Capture the cell that displays the provided text and extract its [X, Y] central coordinate. 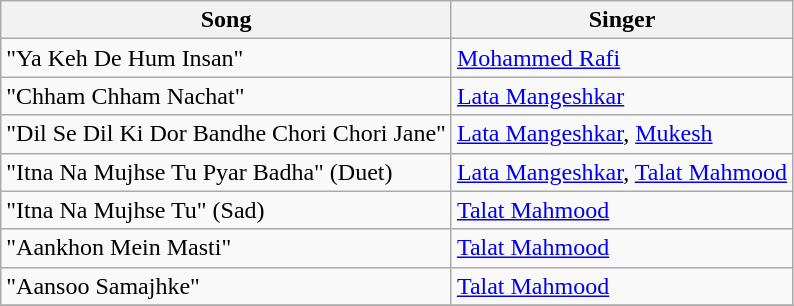
"Dil Se Dil Ki Dor Bandhe Chori Chori Jane" [226, 134]
"Aansoo Samajhke" [226, 286]
Song [226, 20]
"Itna Na Mujhse Tu Pyar Badha" (Duet) [226, 172]
Lata Mangeshkar, Mukesh [622, 134]
"Aankhon Mein Masti" [226, 248]
Mohammed Rafi [622, 58]
"Chham Chham Nachat" [226, 96]
"Itna Na Mujhse Tu" (Sad) [226, 210]
"Ya Keh De Hum Insan" [226, 58]
Singer [622, 20]
Lata Mangeshkar [622, 96]
Lata Mangeshkar, Talat Mahmood [622, 172]
